Detect which cell encompasses the target text, then output its [X, Y] center coordinate. 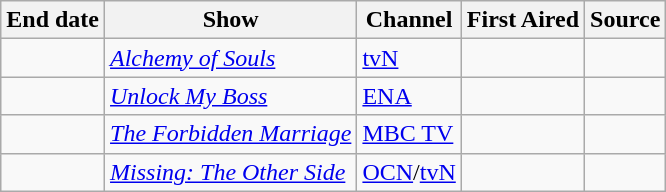
MBC TV [409, 134]
Source [626, 20]
The Forbidden Marriage [231, 134]
First Aired [522, 20]
tvN [409, 58]
OCN/tvN [409, 172]
Unlock My Boss [231, 96]
Show [231, 20]
ENA [409, 96]
Channel [409, 20]
Alchemy of Souls [231, 58]
Missing: The Other Side [231, 172]
End date [53, 20]
